Scan for the cell matching the given text and deliver its [X, Y] coordinate at center. 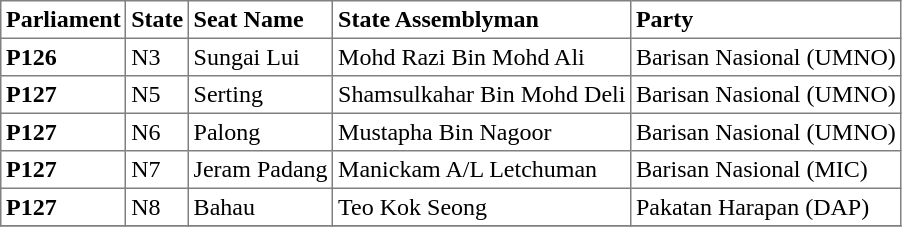
State Assemblyman [482, 20]
Party [766, 20]
State [157, 20]
Barisan Nasional (MIC) [766, 170]
N5 [157, 95]
Sungai Lui [260, 57]
Palong [260, 132]
Jeram Padang [260, 170]
Shamsulkahar Bin Mohd Deli [482, 95]
N3 [157, 57]
Seat Name [260, 20]
Mohd Razi Bin Mohd Ali [482, 57]
Mustapha Bin Nagoor [482, 132]
Bahau [260, 207]
N8 [157, 207]
P126 [64, 57]
Teo Kok Seong [482, 207]
Serting [260, 95]
N7 [157, 170]
Manickam A/L Letchuman [482, 170]
Pakatan Harapan (DAP) [766, 207]
N6 [157, 132]
Parliament [64, 20]
